Pinpoint the cell where the given text exists, returning its [X, Y] midpoint coordinate. 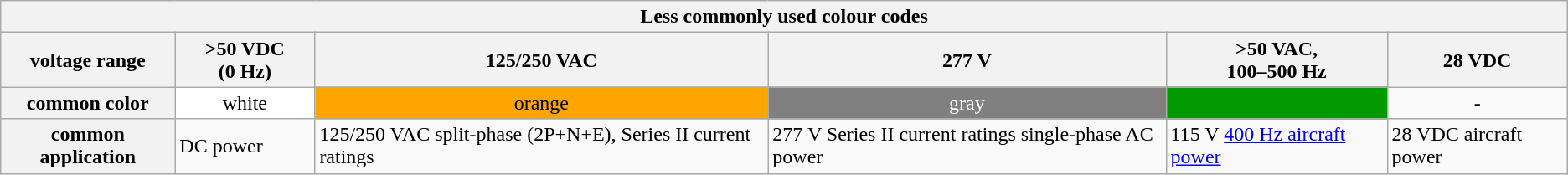
>50 VAC,100–500 Hz [1277, 60]
277 V Series II current ratings single-phase AC power [967, 146]
DC power [245, 146]
>50 VDC (0 Hz) [245, 60]
voltage range [88, 60]
common application [88, 146]
125/250 VAC [541, 60]
115 V 400 Hz aircraft power [1277, 146]
common color [88, 103]
28 VDC [1478, 60]
gray [967, 103]
125/250 VAC split-phase (2P+N+E), Series II current ratings [541, 146]
277 V [967, 60]
Less commonly used colour codes [784, 17]
- [1478, 103]
orange [541, 103]
white [245, 103]
28 VDC aircraft power [1478, 146]
